Return (X, Y) of the center of cell containing provided text 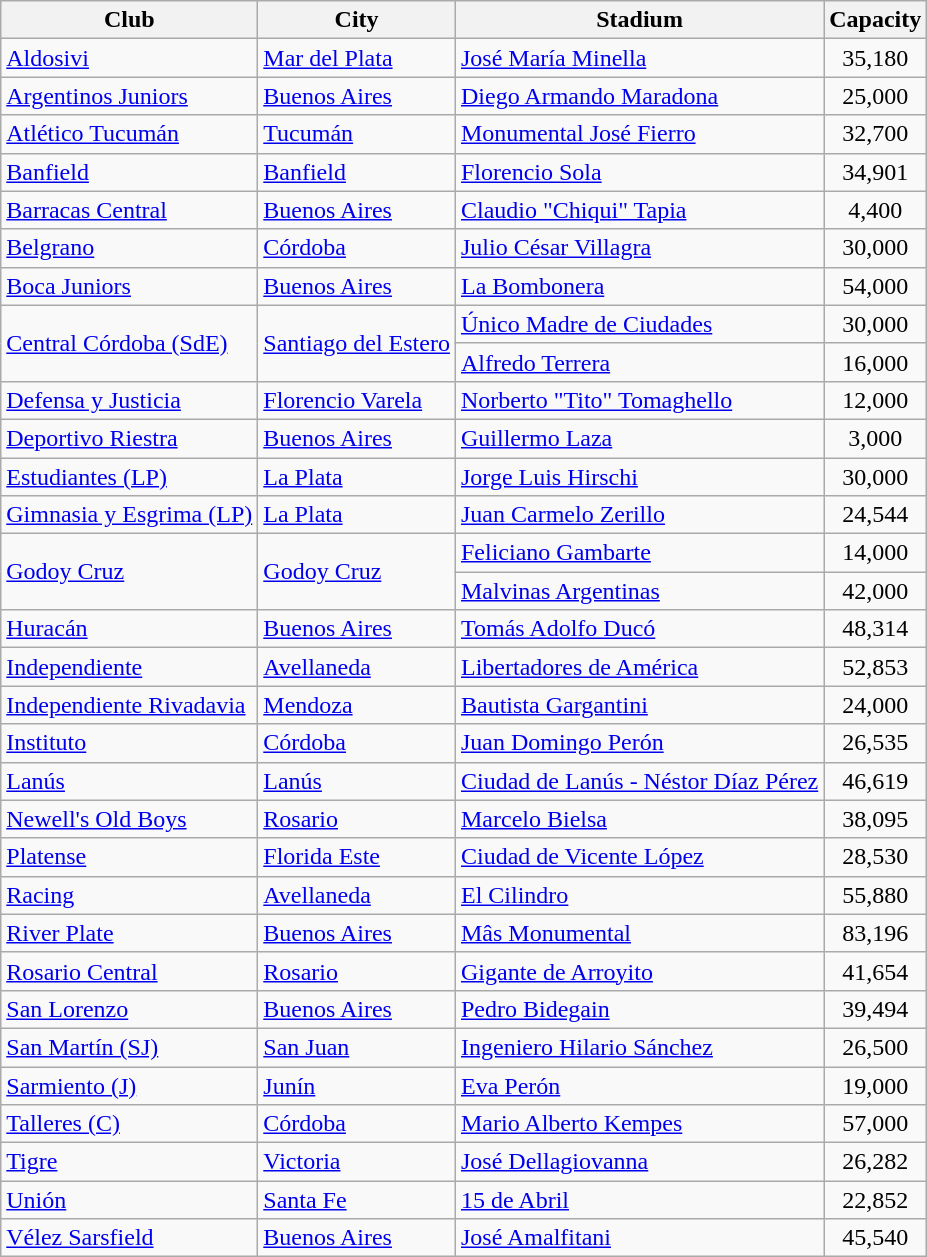
José María Minella (639, 58)
Mar del Plata (357, 58)
Tucumán (357, 134)
Central Córdoba (SdE) (130, 343)
Gigante de Arroyito (639, 971)
Huracán (130, 629)
41,654 (876, 971)
83,196 (876, 933)
Julio César Villagra (639, 248)
Mendoza (357, 705)
Defensa y Justicia (130, 400)
Florencio Varela (357, 400)
14,000 (876, 553)
Santa Fe (357, 1200)
35,180 (876, 58)
Platense (130, 857)
12,000 (876, 400)
38,095 (876, 819)
Deportivo Riestra (130, 438)
Malvinas Argentinas (639, 591)
Junín (357, 1085)
Feliciano Gambarte (639, 553)
Eva Perón (639, 1085)
3,000 (876, 438)
Ciudad de Lanús - Néstor Díaz Pérez (639, 781)
Santiago del Estero (357, 343)
La Bombonera (639, 286)
Boca Juniors (130, 286)
Claudio "Chiqui" Tapia (639, 210)
Tomás Adolfo Ducó (639, 629)
Club (130, 20)
54,000 (876, 286)
Barracas Central (130, 210)
4,400 (876, 210)
Racing (130, 895)
Único Madre de Ciudades (639, 324)
26,282 (876, 1162)
Guillermo Laza (639, 438)
Pedro Bidegain (639, 1009)
Stadium (639, 20)
Capacity (876, 20)
Alfredo Terrera (639, 362)
Ingeniero Hilario Sánchez (639, 1047)
Marcelo Bielsa (639, 819)
39,494 (876, 1009)
Ciudad de Vicente López (639, 857)
Mâs Monumental (639, 933)
25,000 (876, 96)
Jorge Luis Hirschi (639, 477)
Mario Alberto Kempes (639, 1124)
15 de Abril (639, 1200)
Gimnasia y Esgrima (LP) (130, 515)
Florencio Sola (639, 172)
45,540 (876, 1238)
28,530 (876, 857)
Tigre (130, 1162)
Rosario Central (130, 971)
Talleres (C) (130, 1124)
Independiente Rivadavia (130, 705)
26,535 (876, 743)
Juan Domingo Perón (639, 743)
Victoria (357, 1162)
El Cilindro (639, 895)
Juan Carmelo Zerillo (639, 515)
San Juan (357, 1047)
Diego Armando Maradona (639, 96)
San Lorenzo (130, 1009)
46,619 (876, 781)
Norberto "Tito" Tomaghello (639, 400)
24,000 (876, 705)
Instituto (130, 743)
River Plate (130, 933)
32,700 (876, 134)
16,000 (876, 362)
Estudiantes (LP) (130, 477)
Monumental José Fierro (639, 134)
57,000 (876, 1124)
26,500 (876, 1047)
Atlético Tucumán (130, 134)
24,544 (876, 515)
22,852 (876, 1200)
Florida Este (357, 857)
San Martín (SJ) (130, 1047)
Belgrano (130, 248)
Sarmiento (J) (130, 1085)
José Amalfitani (639, 1238)
Bautista Gargantini (639, 705)
Libertadores de América (639, 667)
19,000 (876, 1085)
Unión (130, 1200)
55,880 (876, 895)
Aldosivi (130, 58)
48,314 (876, 629)
City (357, 20)
42,000 (876, 591)
Newell's Old Boys (130, 819)
Vélez Sarsfield (130, 1238)
Independiente (130, 667)
52,853 (876, 667)
34,901 (876, 172)
Argentinos Juniors (130, 96)
José Dellagiovanna (639, 1162)
